Locate the cell with the specified text and output its (X, Y) center coordinate. 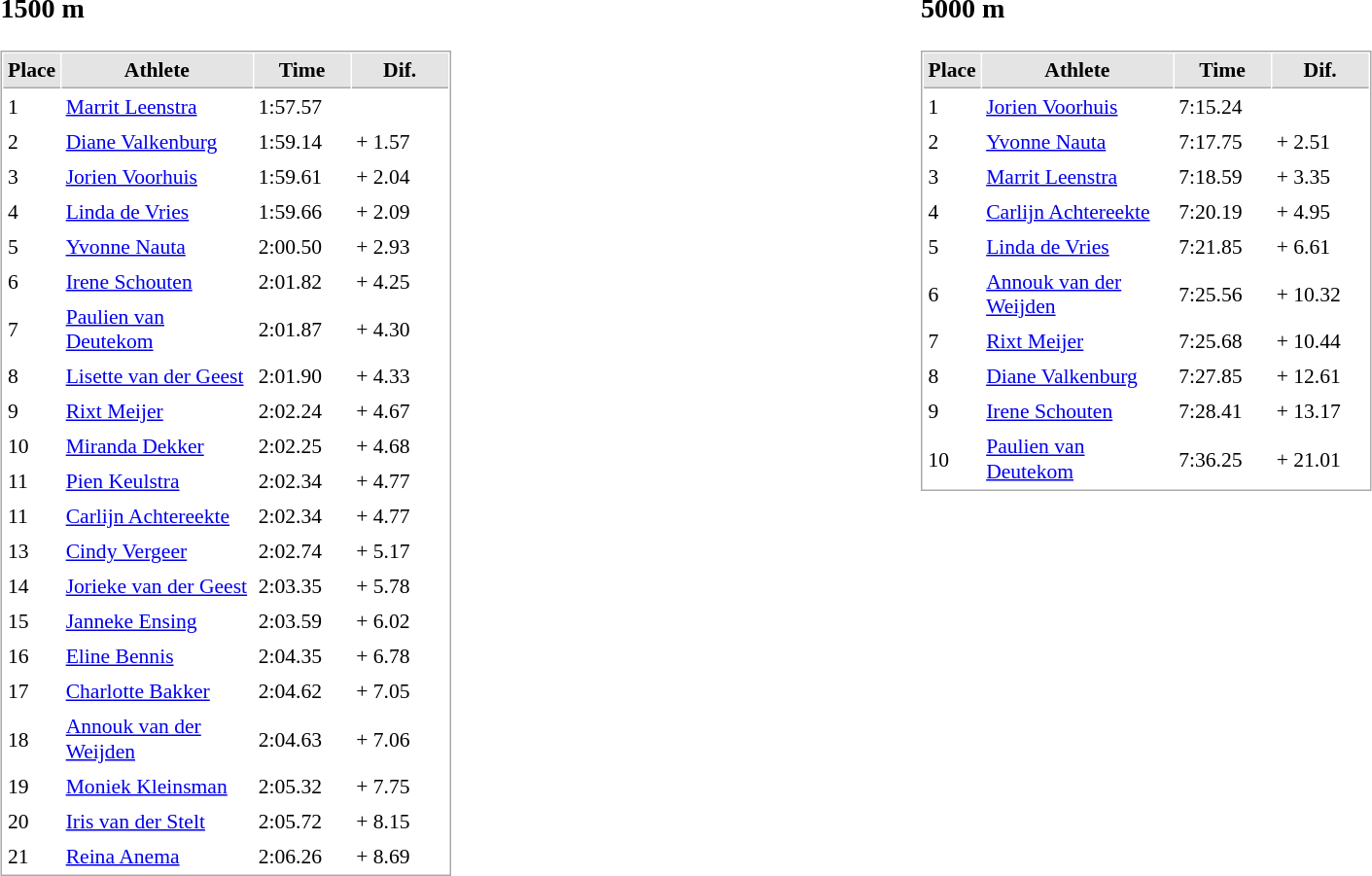
7:17.75 (1223, 142)
2:01.82 (301, 282)
+ 5.17 (401, 552)
Reina Anema (157, 857)
+ 2.93 (401, 247)
+ 4.95 (1320, 212)
+ 3.35 (1320, 177)
2:02.74 (301, 552)
+ 2.09 (401, 212)
+ 8.69 (401, 857)
1:59.61 (301, 177)
+ 6.78 (401, 657)
+ 13.17 (1320, 412)
+ 4.67 (401, 412)
16 (32, 657)
+ 6.02 (401, 622)
+ 2.04 (401, 177)
18 (32, 740)
7:18.59 (1223, 177)
+ 2.51 (1320, 142)
1:59.66 (301, 212)
2:03.59 (301, 622)
+ 21.01 (1320, 460)
2:04.35 (301, 657)
7:27.85 (1223, 377)
Charlotte Bakker (157, 692)
19 (32, 787)
7:21.85 (1223, 247)
2:04.62 (301, 692)
7:28.41 (1223, 412)
Janneke Ensing (157, 622)
Moniek Kleinsman (157, 787)
1:57.57 (301, 107)
Cindy Vergeer (157, 552)
+ 10.44 (1320, 342)
+ 10.32 (1320, 295)
+ 4.33 (401, 377)
+ 7.75 (401, 787)
7:15.24 (1223, 107)
15 (32, 622)
Miranda Dekker (157, 447)
2:04.63 (301, 740)
+ 12.61 (1320, 377)
20 (32, 822)
+ 7.06 (401, 740)
+ 4.68 (401, 447)
7:36.25 (1223, 460)
+ 6.61 (1320, 247)
Pien Keulstra (157, 482)
+ 4.30 (401, 330)
2:01.87 (301, 330)
13 (32, 552)
+ 4.25 (401, 282)
2:06.26 (301, 857)
+ 8.15 (401, 822)
Lisette van der Geest (157, 377)
7:25.56 (1223, 295)
2:05.32 (301, 787)
1:59.14 (301, 142)
7:25.68 (1223, 342)
2:02.25 (301, 447)
+ 7.05 (401, 692)
7:20.19 (1223, 212)
21 (32, 857)
+ 5.78 (401, 587)
Eline Bennis (157, 657)
17 (32, 692)
2:01.90 (301, 377)
2:03.35 (301, 587)
14 (32, 587)
2:00.50 (301, 247)
Iris van der Stelt (157, 822)
2:02.24 (301, 412)
+ 1.57 (401, 142)
2:05.72 (301, 822)
Jorieke van der Geest (157, 587)
